Return the (X, Y) coordinate for the center point of the cell that contains the specified text.  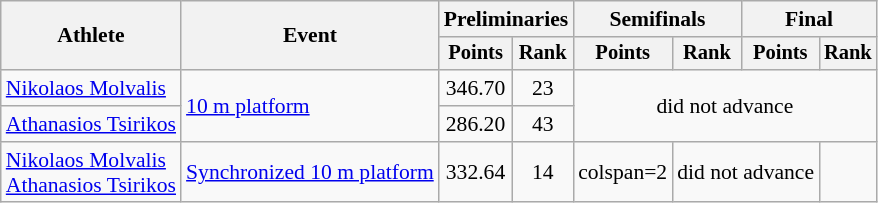
Athanasios Tsirikos (91, 124)
colspan=2 (622, 172)
Athlete (91, 36)
14 (542, 172)
Final (810, 19)
Event (310, 36)
332.64 (476, 172)
43 (542, 124)
286.20 (476, 124)
10 m platform (310, 106)
Nikolaos MolvalisAthanasios Tsirikos (91, 172)
23 (542, 88)
346.70 (476, 88)
Semifinals (657, 19)
Nikolaos Molvalis (91, 88)
Synchronized 10 m platform (310, 172)
Preliminaries (506, 19)
